Scan for the cell matching the given text and deliver its (x, y) coordinate at center. 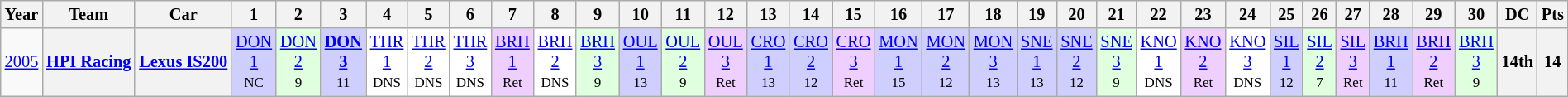
CRO113 (769, 62)
25 (1286, 14)
KNO2Ret (1203, 62)
30 (1476, 14)
2005 (21, 62)
SIL112 (1286, 62)
29 (1434, 14)
15 (854, 14)
26 (1319, 14)
MON313 (994, 62)
12 (726, 14)
27 (1353, 14)
KNO1DNS (1159, 62)
1 (254, 14)
DON1NC (254, 62)
BRH2Ret (1434, 62)
4 (387, 14)
11 (683, 14)
Car (183, 14)
7 (512, 14)
THR3DNS (470, 62)
SNE39 (1117, 62)
20 (1076, 14)
CRO212 (811, 62)
SNE113 (1037, 62)
14th (1518, 62)
HPI Racing (88, 62)
24 (1247, 14)
CRO3Ret (854, 62)
BRH2DNS (555, 62)
22 (1159, 14)
28 (1391, 14)
THR2DNS (428, 62)
23 (1203, 14)
MON115 (898, 62)
16 (898, 14)
OUL3Ret (726, 62)
DON29 (298, 62)
9 (598, 14)
SNE212 (1076, 62)
SIL27 (1319, 62)
OUL29 (683, 62)
SIL3Ret (1353, 62)
10 (641, 14)
OUL113 (641, 62)
17 (946, 14)
21 (1117, 14)
KNO3DNS (1247, 62)
5 (428, 14)
8 (555, 14)
MON212 (946, 62)
18 (994, 14)
BRH111 (1391, 62)
2 (298, 14)
Lexus IS200 (183, 62)
6 (470, 14)
DON311 (344, 62)
Pts (1552, 14)
19 (1037, 14)
BRH1Ret (512, 62)
Year (21, 14)
13 (769, 14)
3 (344, 14)
THR1DNS (387, 62)
Team (88, 14)
DC (1518, 14)
